Output the [x, y] coordinate of the center of the cell containing the given text.  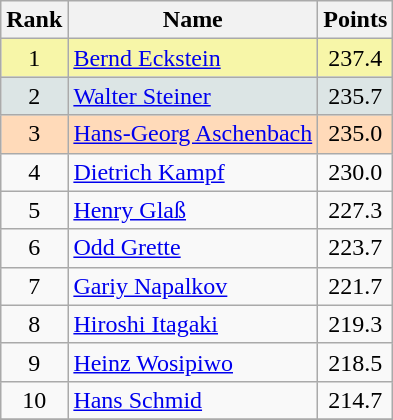
223.7 [356, 248]
Gariy Napalkov [193, 286]
Henry Glaß [193, 210]
Hans-Georg Aschenbach [193, 134]
6 [34, 248]
10 [34, 400]
Dietrich Kampf [193, 172]
235.0 [356, 134]
5 [34, 210]
4 [34, 172]
218.5 [356, 362]
221.7 [356, 286]
3 [34, 134]
1 [34, 58]
Name [193, 20]
9 [34, 362]
7 [34, 286]
219.3 [356, 324]
235.7 [356, 96]
Hiroshi Itagaki [193, 324]
214.7 [356, 400]
Rank [34, 20]
8 [34, 324]
237.4 [356, 58]
230.0 [356, 172]
2 [34, 96]
Bernd Eckstein [193, 58]
Points [356, 20]
Walter Steiner [193, 96]
227.3 [356, 210]
Hans Schmid [193, 400]
Heinz Wosipiwo [193, 362]
Odd Grette [193, 248]
